Return [x, y] of the center of cell containing provided text 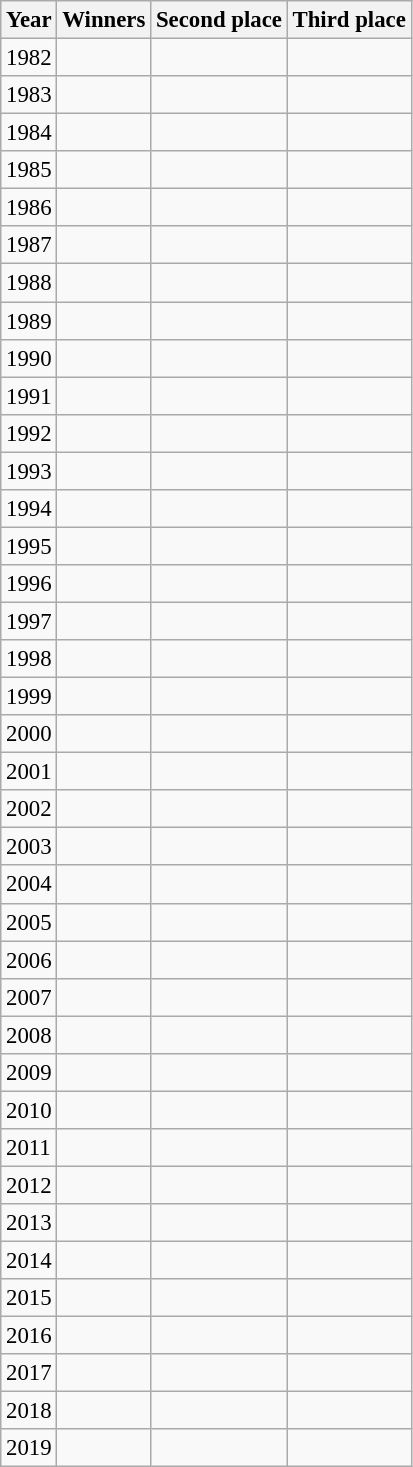
1995 [29, 546]
1986 [29, 208]
1993 [29, 471]
Year [29, 20]
1983 [29, 95]
2016 [29, 1336]
2007 [29, 997]
Third place [349, 20]
2003 [29, 847]
1994 [29, 509]
2015 [29, 1298]
2004 [29, 885]
Second place [220, 20]
2008 [29, 1035]
2013 [29, 1223]
1982 [29, 58]
1984 [29, 133]
2012 [29, 1185]
1992 [29, 433]
2005 [29, 922]
1990 [29, 358]
2011 [29, 1148]
1987 [29, 245]
Winners [104, 20]
1997 [29, 621]
2010 [29, 1110]
1989 [29, 321]
2002 [29, 809]
2018 [29, 1411]
2017 [29, 1373]
2014 [29, 1261]
2001 [29, 772]
2006 [29, 960]
1988 [29, 283]
2000 [29, 734]
1985 [29, 170]
1991 [29, 396]
2009 [29, 1073]
1998 [29, 659]
1999 [29, 697]
1996 [29, 584]
